Scan for the cell matching the given text and deliver its [X, Y] coordinate at center. 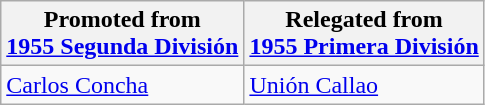
Carlos Concha [122, 85]
Relegated from1955 Primera División [364, 34]
Promoted from1955 Segunda División [122, 34]
Unión Callao [364, 85]
